Locate the cell with the specified text and output its [X, Y] center coordinate. 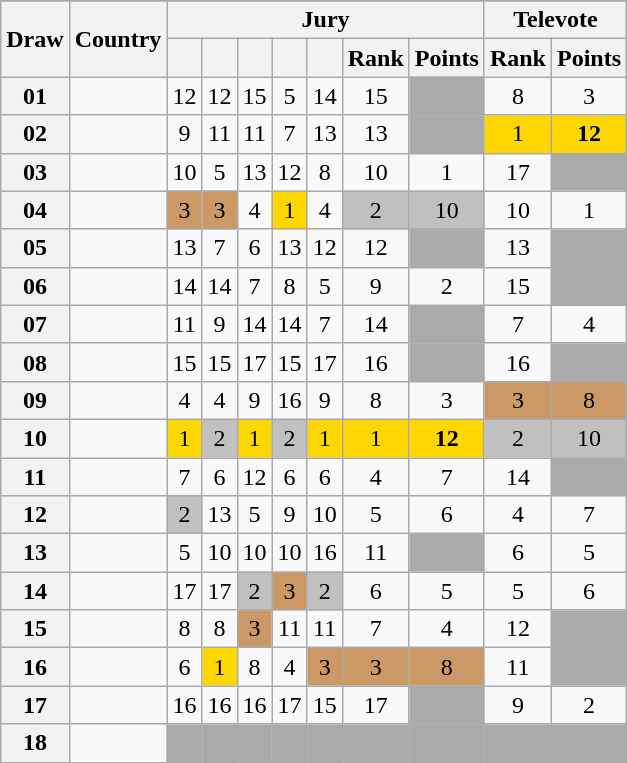
07 [35, 324]
09 [35, 400]
Televote [555, 20]
Jury [326, 20]
08 [35, 362]
05 [35, 248]
18 [35, 743]
04 [35, 210]
03 [35, 172]
01 [35, 96]
Country [118, 39]
Draw [35, 39]
06 [35, 286]
02 [35, 134]
